Search for the cell housing the specified text and yield its (x, y) center coordinate. 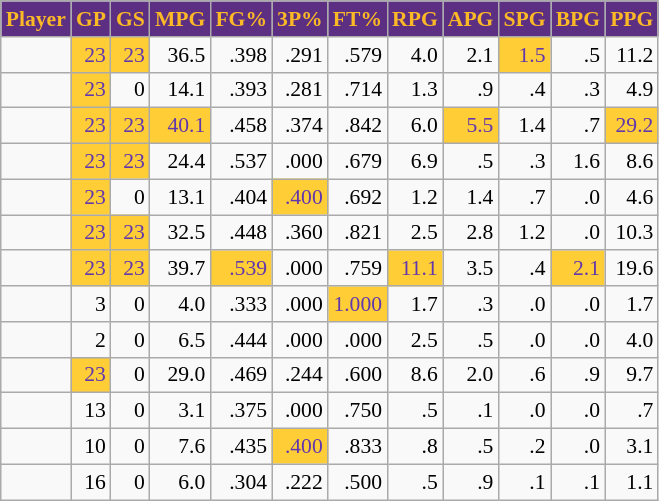
.398 (241, 55)
Player (36, 19)
.679 (358, 162)
MPG (180, 19)
.714 (358, 90)
2.0 (471, 375)
4.9 (632, 90)
.600 (358, 375)
29.2 (632, 126)
FG% (241, 19)
.360 (300, 233)
.281 (300, 90)
1.1 (632, 482)
BPG (578, 19)
29.0 (180, 375)
.692 (358, 197)
.244 (300, 375)
RPG (415, 19)
.833 (358, 447)
.291 (300, 55)
10 (91, 447)
13 (91, 411)
6.5 (180, 340)
GP (91, 19)
11.1 (415, 269)
.435 (241, 447)
24.4 (180, 162)
.458 (241, 126)
7.6 (180, 447)
2 (91, 340)
11.2 (632, 55)
1.6 (578, 162)
14.1 (180, 90)
.304 (241, 482)
1.5 (524, 55)
1.000 (358, 304)
.393 (241, 90)
PPG (632, 19)
.6 (524, 375)
6.9 (415, 162)
.222 (300, 482)
4.6 (632, 197)
39.7 (180, 269)
APG (471, 19)
.539 (241, 269)
.579 (358, 55)
.821 (358, 233)
16 (91, 482)
.8 (415, 447)
GS (130, 19)
13.1 (180, 197)
32.5 (180, 233)
.750 (358, 411)
.500 (358, 482)
9.7 (632, 375)
.404 (241, 197)
.444 (241, 340)
3P% (300, 19)
.375 (241, 411)
36.5 (180, 55)
.2 (524, 447)
3.5 (471, 269)
40.1 (180, 126)
.537 (241, 162)
.448 (241, 233)
.374 (300, 126)
SPG (524, 19)
10.3 (632, 233)
FT% (358, 19)
2.8 (471, 233)
1.3 (415, 90)
5.5 (471, 126)
.469 (241, 375)
.759 (358, 269)
.842 (358, 126)
.333 (241, 304)
19.6 (632, 269)
3 (91, 304)
